Pinpoint the cell where the given text exists, returning its [x, y] midpoint coordinate. 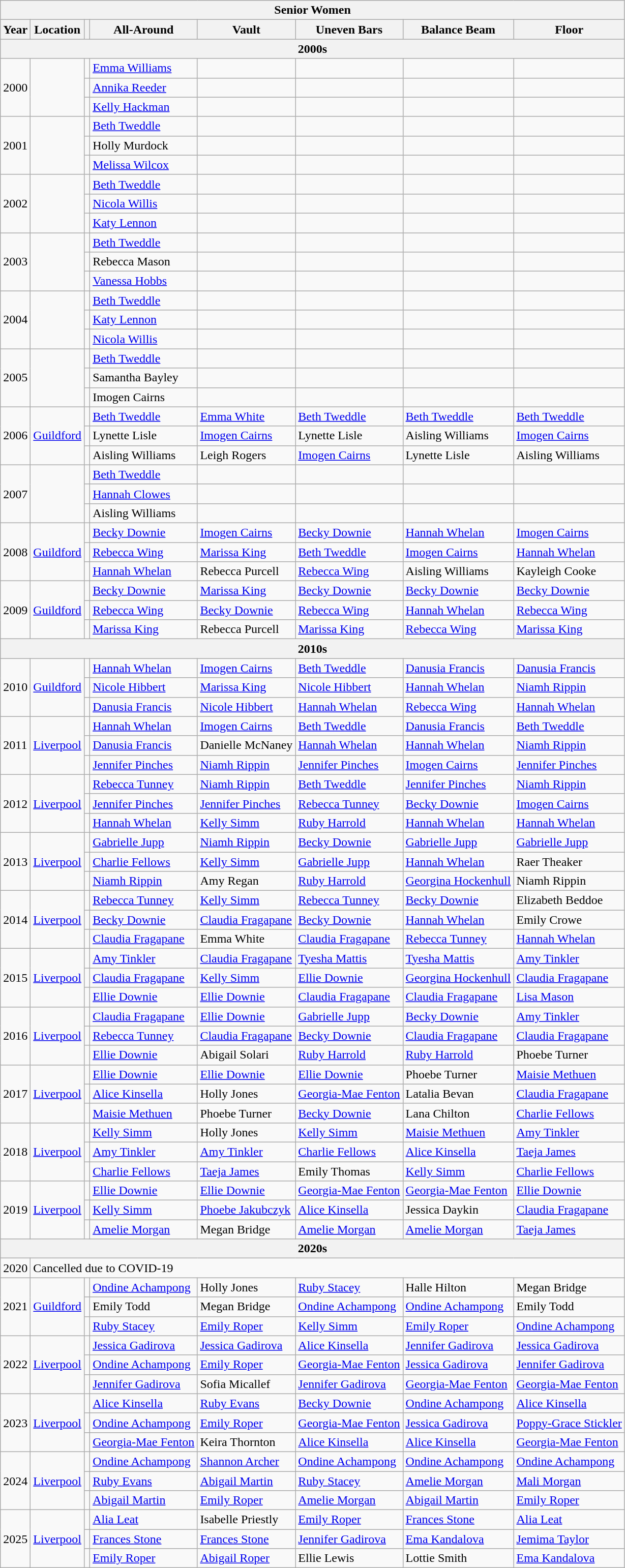
2025 [15, 1539]
All-Around [143, 29]
2022 [15, 1365]
Cancelled due to COVID-19 [328, 1268]
2007 [15, 494]
Uneven Bars [349, 29]
Lisa Mason [569, 997]
2010s [313, 649]
2002 [15, 203]
Floor [569, 29]
2017 [15, 1094]
Location [57, 29]
Melissa Wilcox [143, 165]
2023 [15, 1423]
Lottie Smith [458, 1558]
2009 [15, 610]
Emily Thomas [349, 1171]
2005 [15, 378]
2003 [15, 262]
Jessica Daykin [458, 1210]
2024 [15, 1481]
Samantha Bayley [143, 378]
2021 [15, 1307]
Vanessa Hobbs [143, 281]
2011 [15, 745]
Lana Chilton [458, 1113]
Phoebe Jakubczyk [246, 1210]
Ellie Lewis [349, 1558]
2020s [313, 1249]
Kayleigh Cooke [569, 571]
Year [15, 29]
2020 [15, 1268]
Abigail Roper [246, 1558]
2016 [15, 1036]
Danielle McNaney [246, 745]
2004 [15, 320]
Elizabeth Beddoe [569, 900]
2018 [15, 1152]
Emily Crowe [569, 920]
Amy Regan [246, 881]
2015 [15, 978]
2008 [15, 552]
Halle Hilton [458, 1287]
Balance Beam [458, 29]
Abigail Solari [246, 1055]
2006 [15, 436]
2019 [15, 1210]
Annika Reeder [143, 87]
Kelly Hackman [143, 107]
2010 [15, 687]
Holly Murdock [143, 145]
2000 [15, 87]
2014 [15, 920]
Poppy-Grace Stickler [569, 1423]
Emma Williams [143, 68]
Leigh Rogers [246, 455]
Jemima Taylor [569, 1539]
Sofia Micallef [246, 1384]
Shannon Archer [246, 1461]
2013 [15, 861]
Raer Theaker [569, 862]
Senior Women [313, 10]
Isabelle Priestly [246, 1520]
2001 [15, 145]
Vault [246, 29]
2000s [313, 49]
Rebecca Mason [143, 262]
Mali Morgan [569, 1481]
Latalia Bevan [458, 1094]
Hannah Clowes [143, 494]
2012 [15, 803]
Keira Thornton [246, 1442]
